Detect which cell encompasses the target text, then output its (x, y) center coordinate. 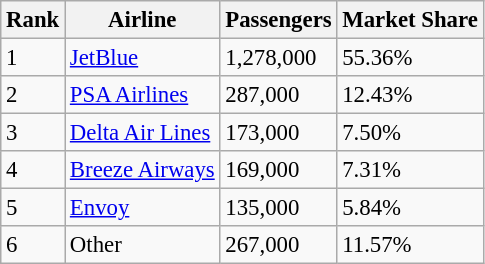
55.36% (410, 58)
Other (142, 245)
5 (33, 208)
PSA Airlines (142, 95)
Delta Air Lines (142, 133)
12.43% (410, 95)
287,000 (278, 95)
JetBlue (142, 58)
Passengers (278, 20)
267,000 (278, 245)
3 (33, 133)
Market Share (410, 20)
7.31% (410, 170)
11.57% (410, 245)
Airline (142, 20)
Breeze Airways (142, 170)
Rank (33, 20)
2 (33, 95)
5.84% (410, 208)
4 (33, 170)
6 (33, 245)
1 (33, 58)
7.50% (410, 133)
1,278,000 (278, 58)
169,000 (278, 170)
173,000 (278, 133)
135,000 (278, 208)
Envoy (142, 208)
